Identify which cell holds the provided text, then report its [x, y] central coordinate. 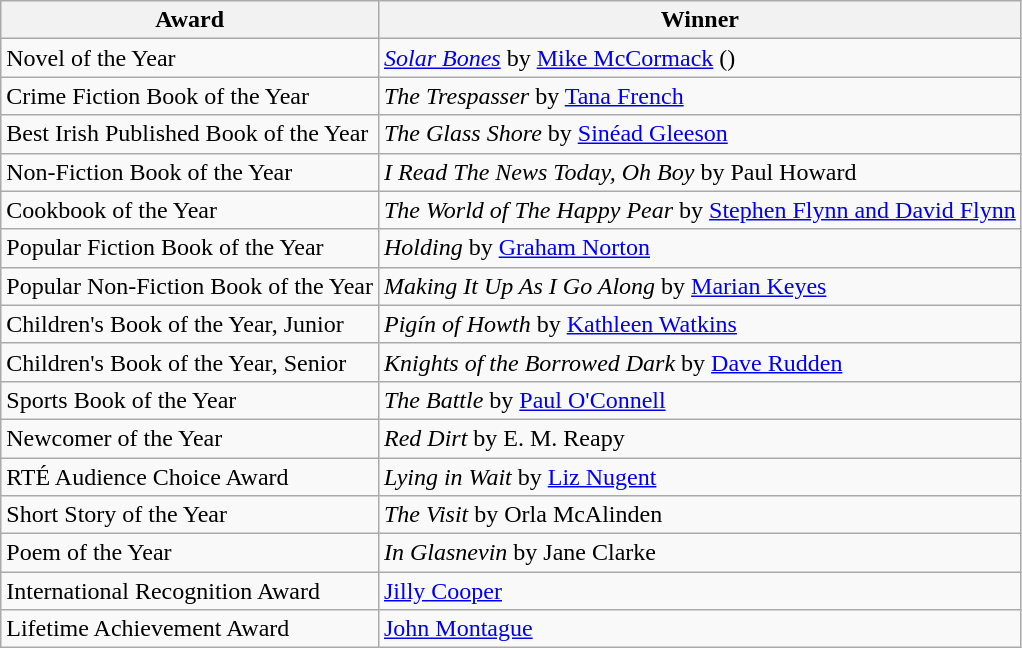
Short Story of the Year [190, 515]
I Read The News Today, Oh Boy by Paul Howard [700, 172]
Red Dirt by E. M. Reapy [700, 438]
Children's Book of the Year, Junior [190, 324]
Cookbook of the Year [190, 210]
International Recognition Award [190, 591]
Crime Fiction Book of the Year [190, 96]
Pigín of Howth by Kathleen Watkins [700, 324]
Poem of the Year [190, 553]
Making It Up As I Go Along by Marian Keyes [700, 286]
In Glasnevin by Jane Clarke [700, 553]
Children's Book of the Year, Senior [190, 362]
The Trespasser by Tana French [700, 96]
John Montague [700, 629]
Jilly Cooper [700, 591]
Lying in Wait by Liz Nugent [700, 477]
Newcomer of the Year [190, 438]
Popular Non-Fiction Book of the Year [190, 286]
Knights of the Borrowed Dark by Dave Rudden [700, 362]
Solar Bones by Mike McCormack () [700, 58]
Non-Fiction Book of the Year [190, 172]
Lifetime Achievement Award [190, 629]
The Battle by Paul O'Connell [700, 400]
The World of The Happy Pear by Stephen Flynn and David Flynn [700, 210]
Best Irish Published Book of the Year [190, 134]
Popular Fiction Book of the Year [190, 248]
Winner [700, 20]
Sports Book of the Year [190, 400]
Holding by Graham Norton [700, 248]
Award [190, 20]
Novel of the Year [190, 58]
RTÉ Audience Choice Award [190, 477]
The Glass Shore by Sinéad Gleeson [700, 134]
The Visit by Orla McAlinden [700, 515]
